Return the [X, Y] coordinate for the center point of the cell that contains the specified text.  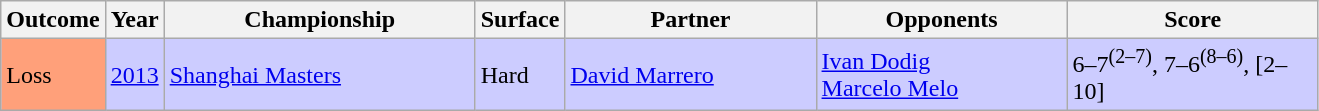
2013 [134, 75]
Championship [320, 20]
Hard [520, 75]
Partner [690, 20]
6–7(2–7), 7–6(8–6), [2–10] [1192, 75]
Loss [53, 75]
Score [1192, 20]
David Marrero [690, 75]
Outcome [53, 20]
Opponents [942, 20]
Surface [520, 20]
Shanghai Masters [320, 75]
Year [134, 20]
Ivan Dodig Marcelo Melo [942, 75]
